Detect which cell encompasses the target text, then output its (x, y) center coordinate. 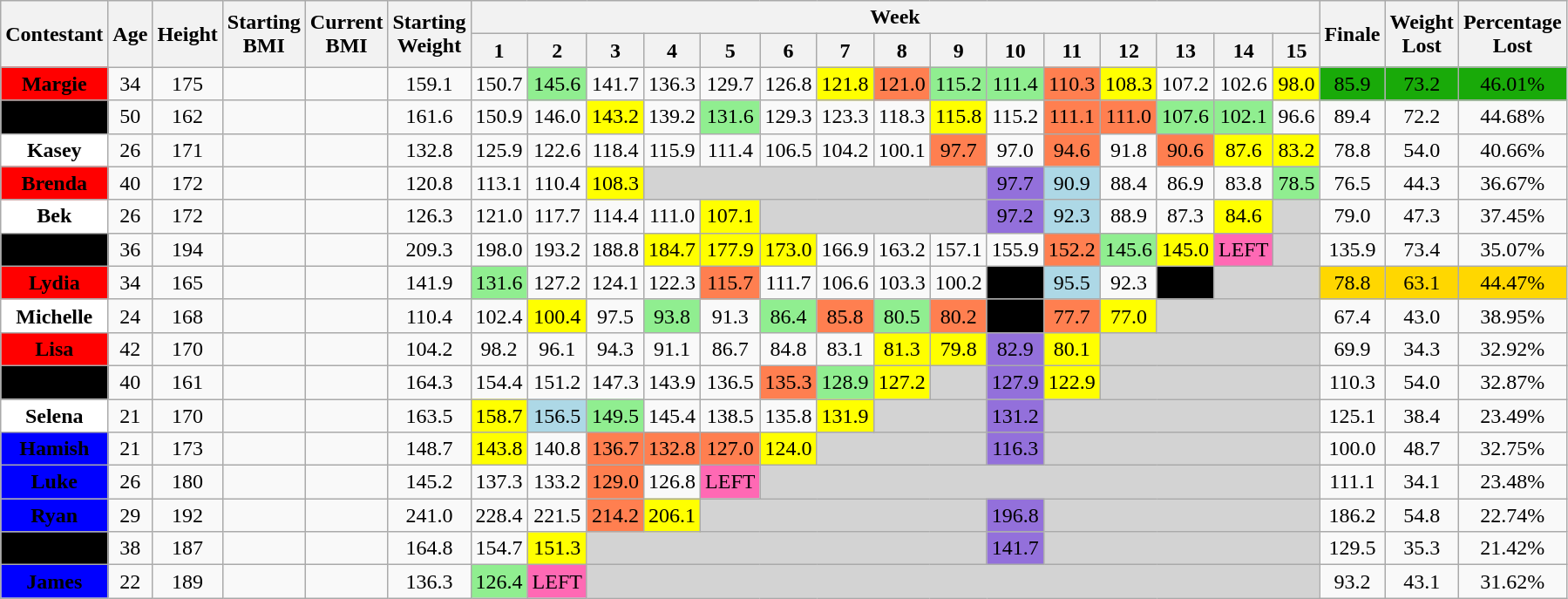
36 (131, 249)
131.9 (845, 416)
193.2 (557, 249)
136.5 (730, 382)
107.2 (1185, 84)
154.4 (499, 382)
Finale (1353, 34)
100.6 (1015, 282)
88.4 (1128, 183)
76.5 (1353, 183)
37.45% (1512, 216)
32.92% (1512, 349)
111.7 (788, 282)
32.87% (1512, 382)
CurrentBMI (347, 34)
43.1 (1422, 582)
184.7 (673, 249)
145.2 (429, 482)
38.4 (1422, 416)
87.6 (1243, 150)
Week (895, 17)
143.8 (499, 449)
Ryan (54, 515)
94.6 (1072, 150)
83.1 (845, 349)
189 (187, 582)
171 (187, 150)
94.3 (615, 349)
91.8 (1128, 150)
129.5 (1353, 548)
Selena (54, 416)
129.0 (615, 482)
42 (131, 349)
James (54, 582)
PercentageLost (1512, 34)
2 (557, 51)
8 (901, 51)
38 (131, 548)
166.9 (845, 249)
Age (131, 34)
Lisa (54, 349)
79.8 (959, 349)
100.0 (1353, 449)
11 (1072, 51)
80.1 (1072, 349)
126.3 (429, 216)
13 (1185, 51)
107.6 (1185, 117)
Contestant (54, 34)
23.48% (1512, 482)
151.2 (557, 382)
Luke (54, 482)
78.5 (1297, 183)
40.66% (1512, 150)
126.4 (499, 582)
34.3 (1422, 349)
143.9 (673, 382)
131.2 (1015, 416)
5 (730, 51)
156.5 (557, 416)
154.7 (499, 548)
100.1 (901, 150)
StartingBMI (263, 34)
89.4 (1353, 117)
151.3 (557, 548)
73.2 (1422, 84)
38.95% (1512, 316)
139.2 (673, 117)
23.49% (1512, 416)
118.4 (615, 150)
84.8 (788, 349)
77.0 (1128, 316)
98.0 (1297, 84)
192 (187, 515)
34.1 (1422, 482)
188.8 (615, 249)
241.0 (429, 515)
152.2 (1072, 249)
194 (187, 249)
116.3 (1015, 449)
100.2 (959, 282)
85.9 (1353, 84)
Alex (54, 117)
32.75% (1512, 449)
122.9 (1072, 382)
206.1 (673, 515)
106.6 (845, 282)
129.3 (788, 117)
90.6 (1185, 150)
149.5 (615, 416)
102.1 (1243, 117)
135.3 (788, 382)
81.1 (1015, 316)
121.8 (845, 84)
162 (187, 117)
107.1 (730, 216)
186.2 (1353, 515)
163.5 (429, 416)
12 (1128, 51)
9 (959, 51)
141.9 (429, 282)
48.7 (1422, 449)
129.7 (730, 84)
198.0 (499, 249)
44.3 (1422, 183)
22.74% (1512, 515)
164.8 (429, 548)
148.7 (429, 449)
145.4 (673, 416)
82.9 (1015, 349)
114.4 (615, 216)
133.2 (557, 482)
Kasey (54, 150)
StartingWeight (429, 34)
196.8 (1015, 515)
173.0 (788, 249)
WeightLost (1422, 34)
47.3 (1422, 216)
115.9 (673, 150)
3 (615, 51)
93.8 (673, 316)
50 (131, 117)
106.5 (788, 150)
77.7 (1072, 316)
72.2 (1422, 117)
165 (187, 282)
63.1 (1422, 282)
125.1 (1353, 416)
168 (187, 316)
14 (1243, 51)
22 (131, 582)
155.9 (1015, 249)
158.7 (499, 416)
138.5 (730, 416)
150.9 (499, 117)
113.1 (499, 183)
Lydia (54, 282)
97.5 (615, 316)
97.2 (1015, 216)
164.3 (429, 382)
115.7 (730, 282)
102.6 (1243, 84)
80.2 (959, 316)
118.3 (901, 117)
43.0 (1422, 316)
173 (187, 449)
84.6 (1243, 216)
7 (845, 51)
85.8 (845, 316)
24 (131, 316)
136.7 (615, 449)
67.4 (1353, 316)
124.0 (788, 449)
15 (1297, 51)
83.2 (1297, 150)
87.3 (1185, 216)
21.42% (1512, 548)
73.4 (1422, 249)
80.5 (901, 316)
102.4 (499, 316)
1 (499, 51)
Michelle (54, 316)
83.8 (1243, 183)
161.6 (429, 117)
135.9 (1353, 249)
214.2 (615, 515)
90.9 (1072, 183)
120.8 (429, 183)
44.47% (1512, 282)
161 (187, 382)
96.1 (557, 349)
10 (1015, 51)
163.2 (901, 249)
Margie (54, 84)
221.5 (557, 515)
96.6 (1297, 117)
175 (187, 84)
228.4 (499, 515)
36.67% (1512, 183)
124.1 (615, 282)
86.9 (1185, 183)
145.0 (1185, 249)
209.3 (429, 249)
Hamish (54, 449)
91.3 (730, 316)
95.5 (1072, 282)
81.3 (901, 349)
147.3 (615, 382)
91.1 (673, 349)
100.4 (557, 316)
125.9 (499, 150)
122.6 (557, 150)
79.0 (1353, 216)
Simon (54, 382)
Shane (54, 548)
140.8 (557, 449)
127.0 (730, 449)
180 (187, 482)
86.4 (788, 316)
117.7 (557, 216)
135.8 (788, 416)
Height (187, 34)
103.3 (901, 282)
98.2 (499, 349)
54.8 (1422, 515)
128.9 (845, 382)
157.1 (959, 249)
115.8 (959, 117)
150.7 (499, 84)
Brenda (54, 183)
122.3 (673, 282)
137.3 (499, 482)
44.68% (1512, 117)
6 (788, 51)
46.01% (1512, 84)
31.62% (1512, 582)
177.9 (730, 249)
187 (187, 548)
Bek (54, 216)
Graham (54, 249)
143.2 (615, 117)
4 (673, 51)
123.3 (845, 117)
29 (131, 515)
69.9 (1353, 349)
88.9 (1128, 216)
97.0 (1015, 150)
127.9 (1015, 382)
35.3 (1422, 548)
35.07% (1512, 249)
159.1 (429, 84)
86.7 (730, 349)
146.0 (557, 117)
